Search for the cell housing the specified text and yield its [x, y] center coordinate. 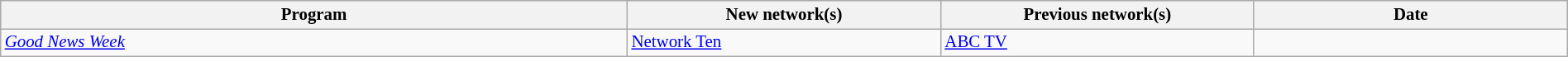
Date [1411, 15]
New network(s) [784, 15]
Network Ten [784, 42]
ABC TV [1097, 42]
Program [314, 15]
Good News Week [314, 42]
Previous network(s) [1097, 15]
